Return (X, Y) of the center of cell containing provided text 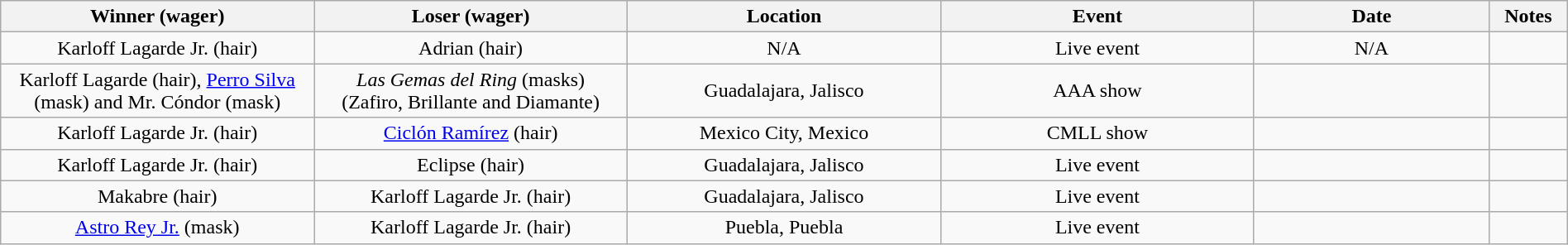
Adrian (hair) (471, 48)
Eclipse (hair) (471, 165)
AAA show (1097, 91)
Ciclón Ramírez (hair) (471, 133)
Las Gemas del Ring (masks)(Zafiro, Brillante and Diamante) (471, 91)
Karloff Lagarde (hair), Perro Silva (mask) and Mr. Cóndor (mask) (157, 91)
Location (784, 17)
Loser (wager) (471, 17)
Puebla, Puebla (784, 228)
Astro Rey Jr. (mask) (157, 228)
Notes (1528, 17)
Mexico City, Mexico (784, 133)
Event (1097, 17)
CMLL show (1097, 133)
Date (1371, 17)
Winner (wager) (157, 17)
Makabre (hair) (157, 196)
